Detect which cell encompasses the target text, then output its [x, y] center coordinate. 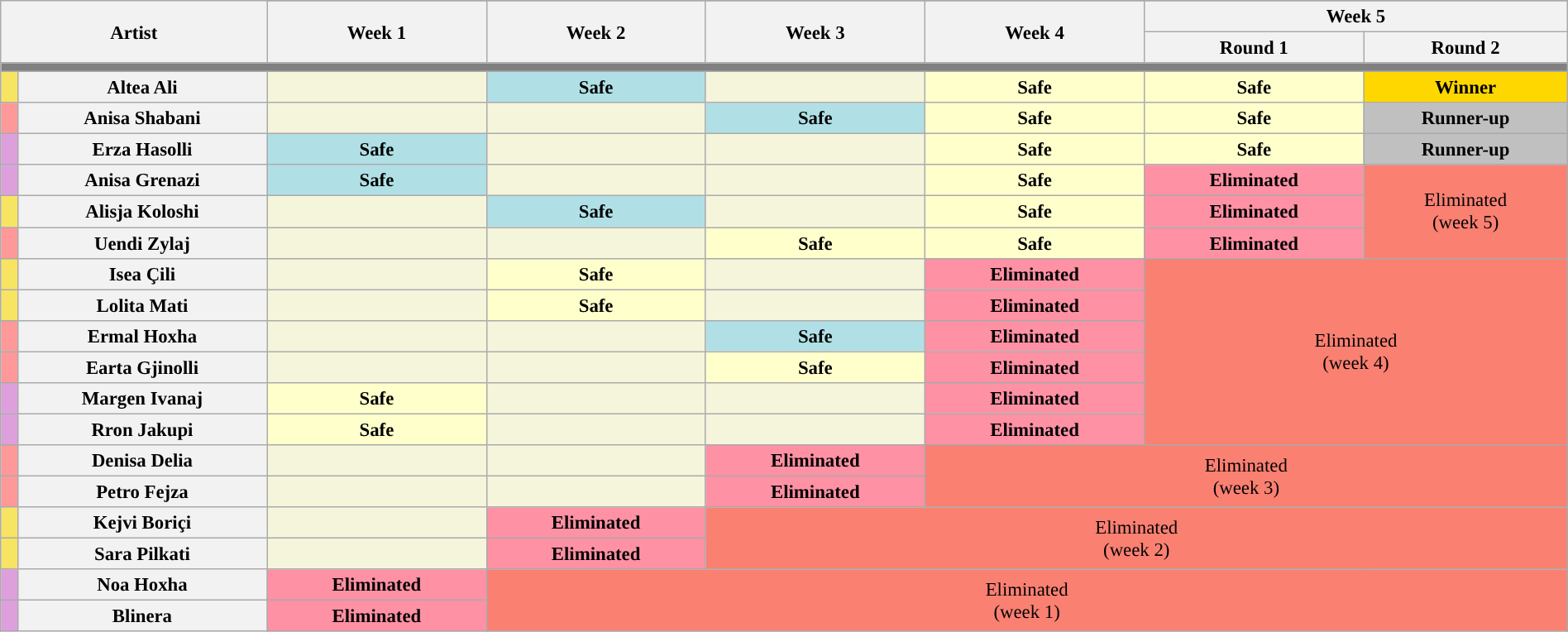
Anisa Shabani [142, 118]
Eliminated(week 5) [1465, 212]
Uendi Zylaj [142, 243]
Round 1 [1254, 48]
Eliminated(week 4) [1356, 352]
Sara Pilkati [142, 554]
Earta Gjinolli [142, 367]
Altea Ali [142, 88]
Petro Fejza [142, 491]
Anisa Grenazi [142, 181]
Winner [1465, 88]
Eliminated(week 2) [1136, 538]
Eliminated(week 1) [1027, 601]
Week 5 [1356, 17]
Kejvi Boriçi [142, 523]
Noa Hoxha [142, 585]
Alisja Koloshi [142, 212]
Isea Çili [142, 274]
Round 2 [1465, 48]
Week 4 [1034, 31]
Rron Jakupi [142, 429]
Margen Ivanaj [142, 399]
Eliminated(week 3) [1245, 476]
Denisa Delia [142, 461]
Week 3 [815, 31]
Artist [134, 31]
Week 2 [595, 31]
Week 1 [377, 31]
Erza Hasolli [142, 150]
Ermal Hoxha [142, 336]
Lolita Mati [142, 305]
Blinera [142, 616]
